Identify which cell holds the provided text, then report its [x, y] central coordinate. 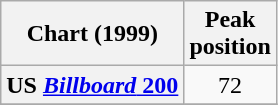
72 [230, 85]
Chart (1999) [92, 34]
US Billboard 200 [92, 85]
Peakposition [230, 34]
